Extract the [X, Y] coordinate from the center of the cell holding the provided text.  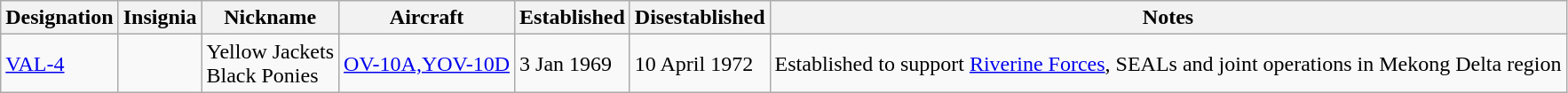
Notes [1168, 18]
OV-10A,YOV-10D [427, 64]
Yellow JacketsBlack Ponies [270, 64]
Established to support Riverine Forces, SEALs and joint operations in Mekong Delta region [1168, 64]
VAL-4 [59, 64]
Insignia [160, 18]
Aircraft [427, 18]
Disestablished [700, 18]
Nickname [270, 18]
Designation [59, 18]
Established [573, 18]
3 Jan 1969 [573, 64]
10 April 1972 [700, 64]
